Detect which cell encompasses the target text, then output its [x, y] center coordinate. 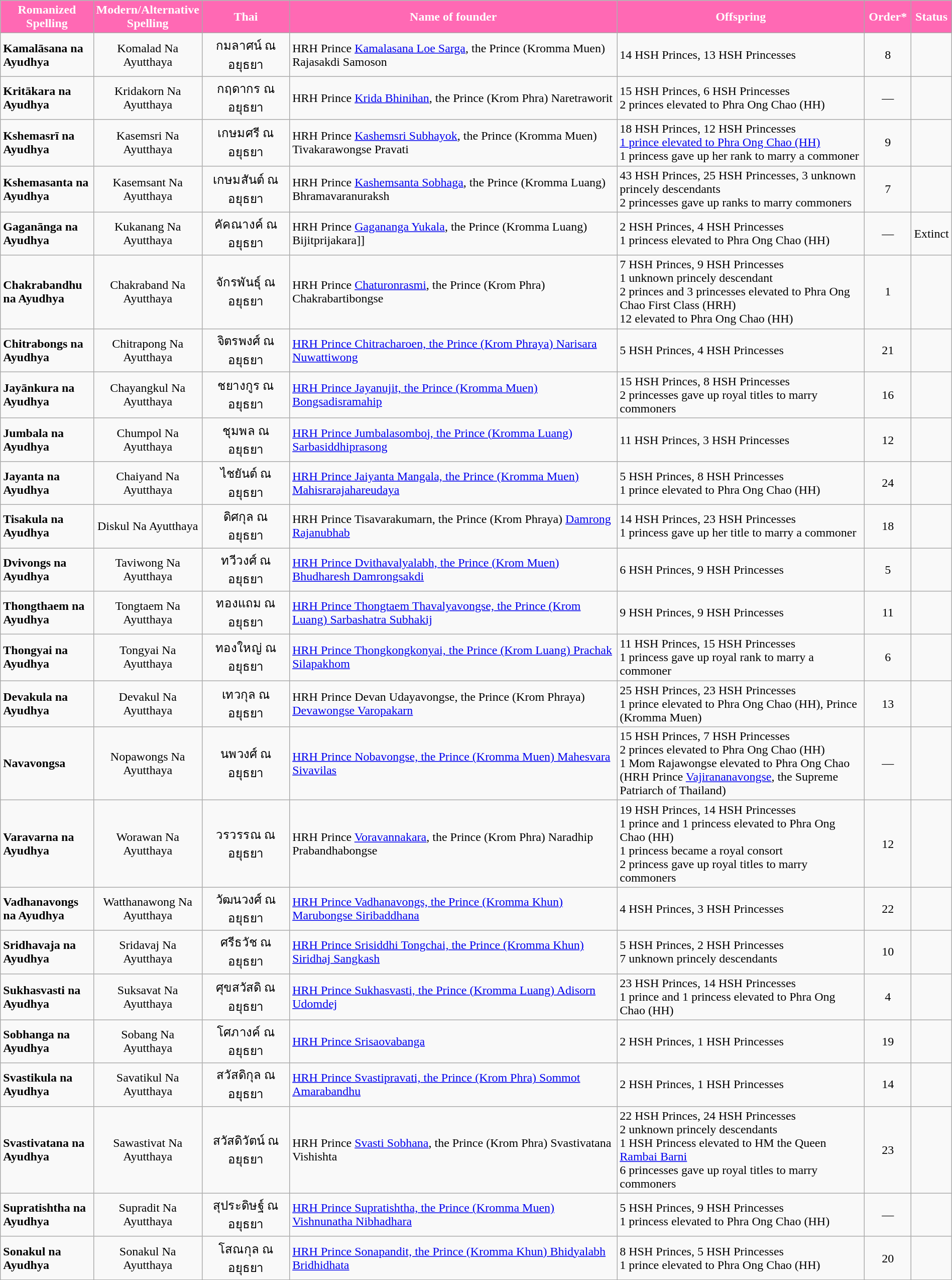
Svastivatana na Ayudhya [47, 1149]
5 [888, 569]
Romanized Spelling [47, 17]
HRH Prince Kamalasana Loe Sarga, the Prince (Kromma Muen) Rajasakdi Samoson [453, 55]
Sridhavaja na Ayudhya [47, 952]
HRH Prince Svastipravati, the Prince (Krom Phra) Sommot Amarabandhu [453, 1085]
43 HSH Princes, 25 HSH Princesses, 3 unknown princely descendants 2 princesses gave up ranks to marry commoners [741, 189]
Sobhanga na Ayudhya [47, 1041]
เกษมศรี ณ อยุธยา [246, 143]
HRH Prince Svasti Sobhana, the Prince (Krom Phra) Svastivatana Vishishta [453, 1149]
Kritākara na Ayudhya [47, 98]
13 [888, 704]
Name of founder [453, 17]
11 [888, 613]
Tongyai Na Ayutthaya [148, 658]
Diskul Na Ayutthaya [148, 526]
Supratishtha na Ayudhya [47, 1215]
ทวีวงศ์ ณ อยุธยา [246, 569]
Worawan Na Ayutthaya [148, 844]
HRH Prince Tisavarakumarn, the Prince (Krom Phraya) Damrong Rajanubhab [453, 526]
วัฒนวงศ์ ณ อยุธยา [246, 909]
Offspring [741, 17]
Chaiyand Na Ayutthaya [148, 483]
4 [888, 997]
8 HSH Princes, 5 HSH Princesses 1 prince elevated to Phra Ong Chao (HH) [741, 1258]
16 [888, 395]
11 HSH Princes, 3 HSH Princesses [741, 440]
Tongtaem Na Ayutthaya [148, 613]
โสณกุล ณ อยุธยา [246, 1258]
Thongthaem na Ayudhya [47, 613]
9 HSH Princes, 9 HSH Princesses [741, 613]
Watthanawong Na Ayutthaya [148, 909]
ทองแถม ณ อยุธยา [246, 613]
Taviwong Na Ayutthaya [148, 569]
Tisakula na Ayudhya [47, 526]
23 HSH Princes, 14 HSH Princesses 1 prince and 1 princess elevated to Phra Ong Chao (HH) [741, 997]
Chayangkul Na Ayutthaya [148, 395]
คัคณางค์ ณ อยุธยา [246, 234]
สวัสดิกุล ณ อยุธยา [246, 1085]
HRH Prince Supratishtha, the Prince (Kromma Muen) Vishnunatha Nibhadhara [453, 1215]
8 [888, 55]
14 HSH Princes, 23 HSH Princesses 1 princess gave up her title to marry a commoner [741, 526]
Kridakorn Na Ayutthaya [148, 98]
19 [888, 1041]
สุประดิษฐ์ ณ อยุธยา [246, 1215]
Kshemasanta na Ayudhya [47, 189]
HRH Prince Chaturonrasmi, the Prince (Krom Phra) Chakrabartibongse [453, 292]
Sukhasvasti na Ayudhya [47, 997]
7 [888, 189]
24 [888, 483]
HRH Prince Vadhanavongs, the Prince (Kromma Khun) Marubongse Siribaddhana [453, 909]
Gaganānga na Ayudhya [47, 234]
Sonakul na Ayudhya [47, 1258]
21 [888, 350]
5 HSH Princes, 2 HSH Princesses 7 unknown princely descendants [741, 952]
HRH Prince Nobavongse, the Prince (Kromma Muen) Mahesvara Sivavilas [453, 764]
HRH Prince Sukhasvasti, the Prince (Kromma Luang) Adisorn Udomdej [453, 997]
HRH Prince Thongtaem Thavalyavongse, the Prince (Krom Luang) Sarbashatra Subhakij [453, 613]
Navavongsa [47, 764]
22 [888, 909]
Nopawongs Na Ayutthaya [148, 764]
Savatikul Na Ayutthaya [148, 1085]
ดิศกุล ณ อยุธยา [246, 526]
นพวงศ์ ณ อยุธยา [246, 764]
HRH Prince Kashemsanta Sobhaga, the Prince (Kromma Luang) Bhramavaranuraksh [453, 189]
Kasemsant Na Ayutthaya [148, 189]
Sawastivat Na Ayutthaya [148, 1149]
Dvivongs na Ayudhya [47, 569]
Vadhanavongs na Ayudhya [47, 909]
HRH Prince Jayanujit, the Prince (Kromma Muen) Bongsadisramahip [453, 395]
ศรีธวัช ณ อยุธยา [246, 952]
6 HSH Princes, 9 HSH Princesses [741, 569]
9 [888, 143]
Kshemasrī na Ayudhya [47, 143]
HRH Prince Gagananga Yukala, the Prince (Kromma Luang) Bijitprijakara]] [453, 234]
Supradit Na Ayutthaya [148, 1215]
Thongyai na Ayudhya [47, 658]
Modern/Alternative Spelling [148, 17]
Sobang Na Ayutthaya [148, 1041]
HRH Prince Jaiyanta Mangala, the Prince (Kromma Muen) Mahisrarajahareudaya [453, 483]
4 HSH Princes, 3 HSH Princesses [741, 909]
11 HSH Princes, 15 HSH Princesses 1 princess gave up royal rank to marry a commoner [741, 658]
ทองใหญ่ ณ อยุธยา [246, 658]
Chakraband Na Ayutthaya [148, 292]
15 HSH Princes, 8 HSH Princesses 2 princesses gave up royal titles to marry commoners [741, 395]
HRH Prince Chitracharoen, the Prince (Krom Phraya) Narisara Nuwattiwong [453, 350]
HRH Prince Srisaovabanga [453, 1041]
Kamalāsana na Ayudhya [47, 55]
HRH Prince Voravannakara, the Prince (Krom Phra) Naradhip Prabandhabongse [453, 844]
Extinct [931, 234]
กฤดากร ณ อยุธยา [246, 98]
Jayanta na Ayudhya [47, 483]
25 HSH Princes, 23 HSH Princesses 1 prince elevated to Phra Ong Chao (HH), Prince (Kromma Muen) [741, 704]
Chumpol Na Ayutthaya [148, 440]
Jayānkura na Ayudhya [47, 395]
ชยางกูร ณ อยุธยา [246, 395]
Thai [246, 17]
Komalad Na Ayutthaya [148, 55]
14 HSH Princes, 13 HSH Princesses [741, 55]
20 [888, 1258]
Jumbala na Ayudhya [47, 440]
วรวรรณ ณ อยุธยา [246, 844]
Chakrabandhu na Ayudhya [47, 292]
23 [888, 1149]
กมลาศน์ ณ อยุธยา [246, 55]
14 [888, 1085]
HRH Prince Thongkongkonyai, the Prince (Krom Luang) Prachak Silapakhom [453, 658]
HRH Prince Krida Bhinihan, the Prince (Krom Phra) Naretraworit [453, 98]
HRH Prince Devan Udayavongse, the Prince (Krom Phraya) Devawongse Varopakarn [453, 704]
Devakula na Ayudhya [47, 704]
Order* [888, 17]
สวัสดิวัตน์ ณ อยุธยา [246, 1149]
Chitrabongs na Ayudhya [47, 350]
ไชยันต์ ณ อยุธยา [246, 483]
ชุมพล ณ อยุธยา [246, 440]
6 [888, 658]
1 [888, 292]
เทวกุล ณ อยุธยา [246, 704]
จักรพันธุ์ ณ อยุธยา [246, 292]
Kukanang Na Ayutthaya [148, 234]
Devakul Na Ayutthaya [148, 704]
5 HSH Princes, 4 HSH Princesses [741, 350]
2 HSH Princes, 4 HSH Princesses 1 princess elevated to Phra Ong Chao (HH) [741, 234]
10 [888, 952]
จิตรพงศ์ ณ อยุธยา [246, 350]
15 HSH Princes, 6 HSH Princesses 2 princes elevated to Phra Ong Chao (HH) [741, 98]
Varavarna na Ayudhya [47, 844]
18 [888, 526]
HRH Prince Srisiddhi Tongchai, the Prince (Kromma Khun) Siridhaj Sangkash [453, 952]
Chitrapong Na Ayutthaya [148, 350]
5 HSH Princes, 8 HSH Princesses 1 prince elevated to Phra Ong Chao (HH) [741, 483]
Sridavaj Na Ayutthaya [148, 952]
18 HSH Princes, 12 HSH Princesses 1 prince elevated to Phra Ong Chao (HH) 1 princess gave up her rank to marry a commoner [741, 143]
Status [931, 17]
HRH Prince Dvithavalyalabh, the Prince (Krom Muen) Bhudharesh Damrongsakdi [453, 569]
HRH Prince Jumbalasomboj, the Prince (Kromma Luang) Sarbasiddhiprasong [453, 440]
Svastikula na Ayudhya [47, 1085]
โศภางค์ ณ อยุธยา [246, 1041]
HRH Prince Sonapandit, the Prince (Kromma Khun) Bhidyalabh Bridhidhata [453, 1258]
Suksavat Na Ayutthaya [148, 997]
เกษมสันต์ ณ อยุธยา [246, 189]
ศุขสวัสดิ ณ อยุธยา [246, 997]
5 HSH Princes, 9 HSH Princesses 1 princess elevated to Phra Ong Chao (HH) [741, 1215]
Kasemsri Na Ayutthaya [148, 143]
HRH Prince Kashemsri Subhayok, the Prince (Kromma Muen) Tivakarawongse Pravati [453, 143]
Sonakul Na Ayutthaya [148, 1258]
